Provide the (X, Y) coordinate of the cell's center where the given text is located.  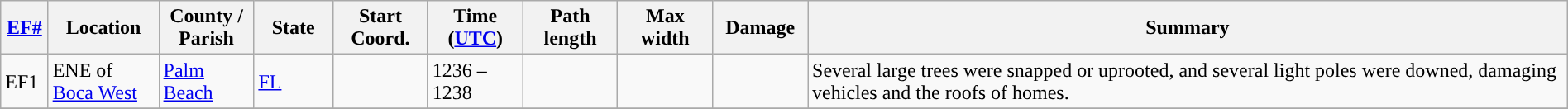
County / Parish (207, 28)
EF1 (25, 81)
FL (294, 81)
Max width (665, 28)
Palm Beach (207, 81)
State (294, 28)
Start Coord. (380, 28)
Summary (1188, 28)
Location (103, 28)
Path length (571, 28)
Several large trees were snapped or uprooted, and several light poles were downed, damaging vehicles and the roofs of homes. (1188, 81)
EF# (25, 28)
Damage (761, 28)
ENE of Boca West (103, 81)
1236 – 1238 (475, 81)
Time (UTC) (475, 28)
